Extract the [x, y] coordinate from the center of the cell holding the provided text.  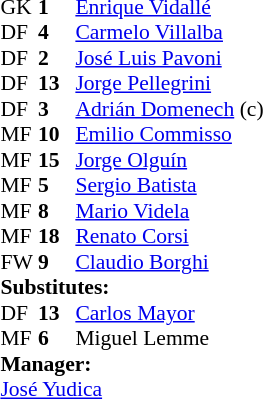
15 [57, 160]
5 [57, 185]
4 [57, 33]
9 [57, 262]
10 [57, 135]
Claudio Borghi [169, 262]
Jorge Olguín [169, 160]
Renato Corsi [169, 237]
Carmelo Villalba [169, 33]
Miguel Lemme [169, 339]
José Luis Pavoni [169, 58]
Jorge Pellegrini [169, 83]
Manager: [132, 364]
18 [57, 237]
8 [57, 211]
3 [57, 109]
Adrián Domenech (c) [169, 109]
Mario Videla [169, 211]
2 [57, 58]
6 [57, 339]
Carlos Mayor [169, 313]
FW [19, 262]
Sergio Batista [169, 185]
Emilio Commisso [169, 135]
Substitutes: [132, 287]
